Return (X, Y) of the center of cell containing provided text 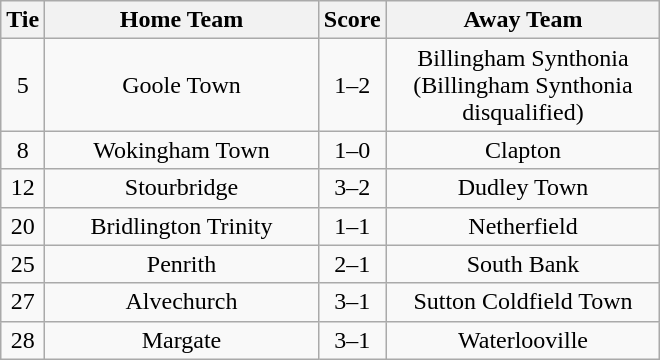
Score (352, 20)
Netherfield (523, 226)
2–1 (352, 264)
Sutton Coldfield Town (523, 302)
Dudley Town (523, 188)
Waterlooville (523, 340)
Billingham Synthonia (Billingham Synthonia disqualified) (523, 85)
Wokingham Town (182, 150)
Alvechurch (182, 302)
3–2 (352, 188)
12 (23, 188)
27 (23, 302)
8 (23, 150)
5 (23, 85)
Away Team (523, 20)
1–1 (352, 226)
Clapton (523, 150)
Penrith (182, 264)
1–0 (352, 150)
28 (23, 340)
Margate (182, 340)
25 (23, 264)
Home Team (182, 20)
Goole Town (182, 85)
South Bank (523, 264)
1–2 (352, 85)
Stourbridge (182, 188)
Bridlington Trinity (182, 226)
Tie (23, 20)
20 (23, 226)
